Determine the (x, y) coordinate at the center of the cell enclosing the given text.  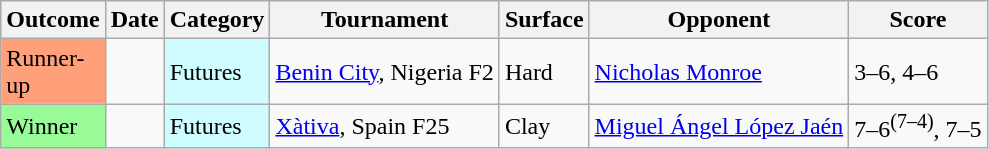
Xàtiva, Spain F25 (385, 126)
Runner-up (53, 72)
Nicholas Monroe (719, 72)
Winner (53, 126)
Date (134, 20)
Miguel Ángel López Jaén (719, 126)
Category (217, 20)
Score (918, 20)
Clay (544, 126)
Outcome (53, 20)
Benin City, Nigeria F2 (385, 72)
Hard (544, 72)
3–6, 4–6 (918, 72)
Opponent (719, 20)
7–6(7–4), 7–5 (918, 126)
Tournament (385, 20)
Surface (544, 20)
